Capture the cell that displays the provided text and extract its [x, y] central coordinate. 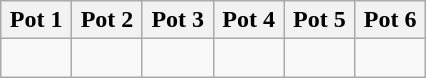
Pot 1 [36, 20]
Pot 2 [108, 20]
Pot 4 [248, 20]
Pot 5 [320, 20]
Pot 6 [390, 20]
Pot 3 [178, 20]
